Return the (X, Y) coordinate for the center point of the cell that contains the specified text.  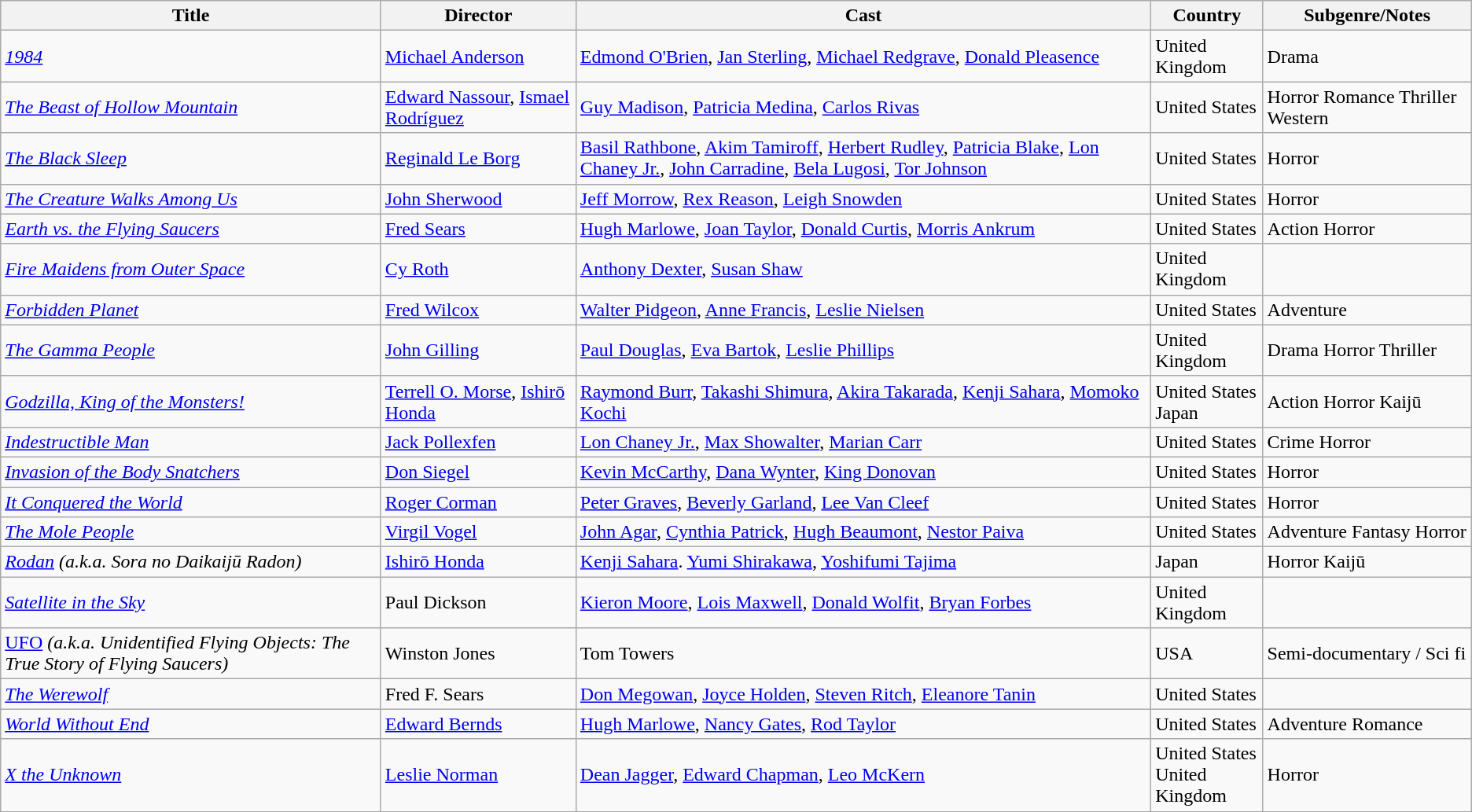
Japan (1207, 562)
Tom Towers (863, 654)
X the Unknown (191, 775)
Fred Wilcox (478, 310)
Paul Dickson (478, 602)
It Conquered the World (191, 502)
United StatesJapan (1207, 401)
Reginald Le Borg (478, 159)
Don Megowan, Joyce Holden, Steven Ritch, Eleanore Tanin (863, 694)
Cy Roth (478, 269)
Adventure Fantasy Horror (1367, 532)
Hugh Marlowe, Nancy Gates, Rod Taylor (863, 724)
Guy Madison, Patricia Medina, Carlos Rivas (863, 107)
Kevin McCarthy, Dana Wynter, King Donovan (863, 472)
World Without End (191, 724)
Terrell O. Morse, Ishirō Honda (478, 401)
Cast (863, 16)
Jack Pollexfen (478, 442)
Anthony Dexter, Susan Shaw (863, 269)
1984 (191, 57)
The Mole People (191, 532)
John Gilling (478, 351)
Ishirō Honda (478, 562)
Subgenre/Notes (1367, 16)
Paul Douglas, Eva Bartok, Leslie Phillips (863, 351)
John Agar, Cynthia Patrick, Hugh Beaumont, Nestor Paiva (863, 532)
Adventure Romance (1367, 724)
Leslie Norman (478, 775)
Roger Corman (478, 502)
Edmond O'Brien, Jan Sterling, Michael Redgrave, Donald Pleasence (863, 57)
Don Siegel (478, 472)
Fred F. Sears (478, 694)
Drama (1367, 57)
Fire Maidens from Outer Space (191, 269)
Fred Sears (478, 229)
Walter Pidgeon, Anne Francis, Leslie Nielsen (863, 310)
Country (1207, 16)
Adventure (1367, 310)
Satellite in the Sky (191, 602)
Basil Rathbone, Akim Tamiroff, Herbert Rudley, Patricia Blake, Lon Chaney Jr., John Carradine, Bela Lugosi, Tor Johnson (863, 159)
Peter Graves, Beverly Garland, Lee Van Cleef (863, 502)
Edward Bernds (478, 724)
Horror Kaijū (1367, 562)
Semi-documentary / Sci fi (1367, 654)
Invasion of the Body Snatchers (191, 472)
Virgil Vogel (478, 532)
Action Horror Kaijū (1367, 401)
Rodan (a.k.a. Sora no Daikaijū Radon) (191, 562)
Kieron Moore, Lois Maxwell, Donald Wolfit, Bryan Forbes (863, 602)
Drama Horror Thriller (1367, 351)
Godzilla, King of the Monsters! (191, 401)
United StatesUnited Kingdom (1207, 775)
Horror Romance Thriller Western (1367, 107)
Crime Horror (1367, 442)
Lon Chaney Jr., Max Showalter, Marian Carr (863, 442)
Action Horror (1367, 229)
Hugh Marlowe, Joan Taylor, Donald Curtis, Morris Ankrum (863, 229)
Title (191, 16)
Earth vs. the Flying Saucers (191, 229)
The Gamma People (191, 351)
USA (1207, 654)
Winston Jones (478, 654)
Jeff Morrow, Rex Reason, Leigh Snowden (863, 199)
Dean Jagger, Edward Chapman, Leo McKern (863, 775)
The Beast of Hollow Mountain (191, 107)
The Creature Walks Among Us (191, 199)
John Sherwood (478, 199)
Edward Nassour, Ismael Rodríguez (478, 107)
The Werewolf (191, 694)
Indestructible Man (191, 442)
UFO (a.k.a. Unidentified Flying Objects: The True Story of Flying Saucers) (191, 654)
The Black Sleep (191, 159)
Michael Anderson (478, 57)
Forbidden Planet (191, 310)
Kenji Sahara. Yumi Shirakawa, Yoshifumi Tajima (863, 562)
Raymond Burr, Takashi Shimura, Akira Takarada, Kenji Sahara, Momoko Kochi (863, 401)
Director (478, 16)
